Search for the cell housing the specified text and yield its [X, Y] center coordinate. 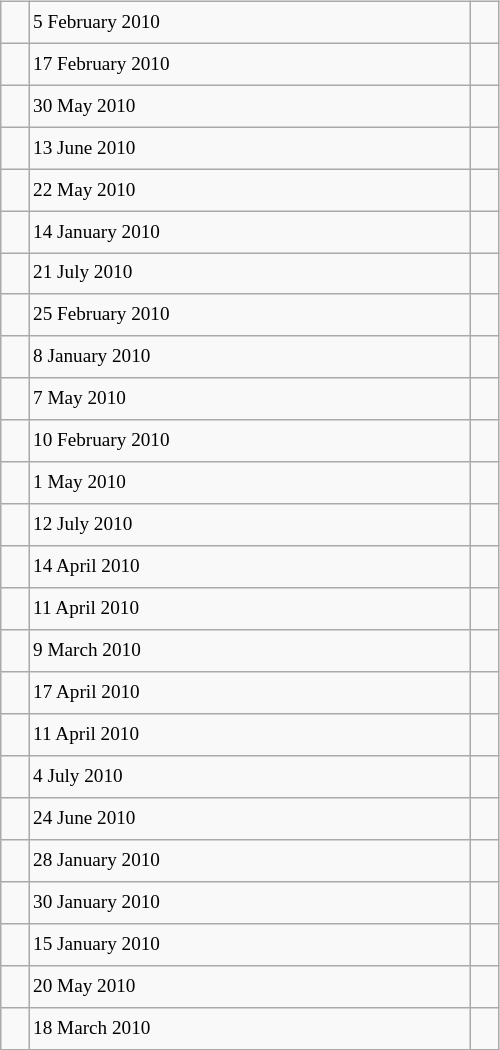
22 May 2010 [249, 190]
14 April 2010 [249, 567]
17 April 2010 [249, 693]
4 July 2010 [249, 777]
25 February 2010 [249, 315]
28 January 2010 [249, 861]
5 February 2010 [249, 22]
1 May 2010 [249, 483]
10 February 2010 [249, 441]
12 July 2010 [249, 525]
9 March 2010 [249, 651]
8 January 2010 [249, 357]
18 March 2010 [249, 1028]
15 January 2010 [249, 944]
24 June 2010 [249, 819]
17 February 2010 [249, 64]
7 May 2010 [249, 399]
14 January 2010 [249, 232]
30 May 2010 [249, 106]
13 June 2010 [249, 148]
30 January 2010 [249, 902]
20 May 2010 [249, 986]
21 July 2010 [249, 274]
